Determine the [X, Y] coordinate at the center of the cell enclosing the given text.  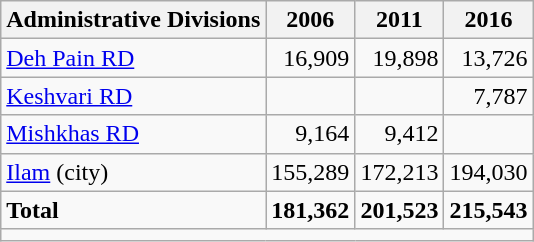
Keshvari RD [134, 96]
7,787 [488, 96]
155,289 [310, 172]
13,726 [488, 58]
194,030 [488, 172]
215,543 [488, 210]
Mishkhas RD [134, 134]
2011 [400, 20]
16,909 [310, 58]
9,164 [310, 134]
Deh Pain RD [134, 58]
9,412 [400, 134]
Ilam (city) [134, 172]
181,362 [310, 210]
Administrative Divisions [134, 20]
2006 [310, 20]
2016 [488, 20]
201,523 [400, 210]
172,213 [400, 172]
19,898 [400, 58]
Total [134, 210]
